For the text-containing cell, return its midpoint in (X, Y) coordinate format. 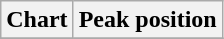
Chart (37, 20)
Peak position (148, 20)
